Identify which cell holds the provided text, then report its [x, y] central coordinate. 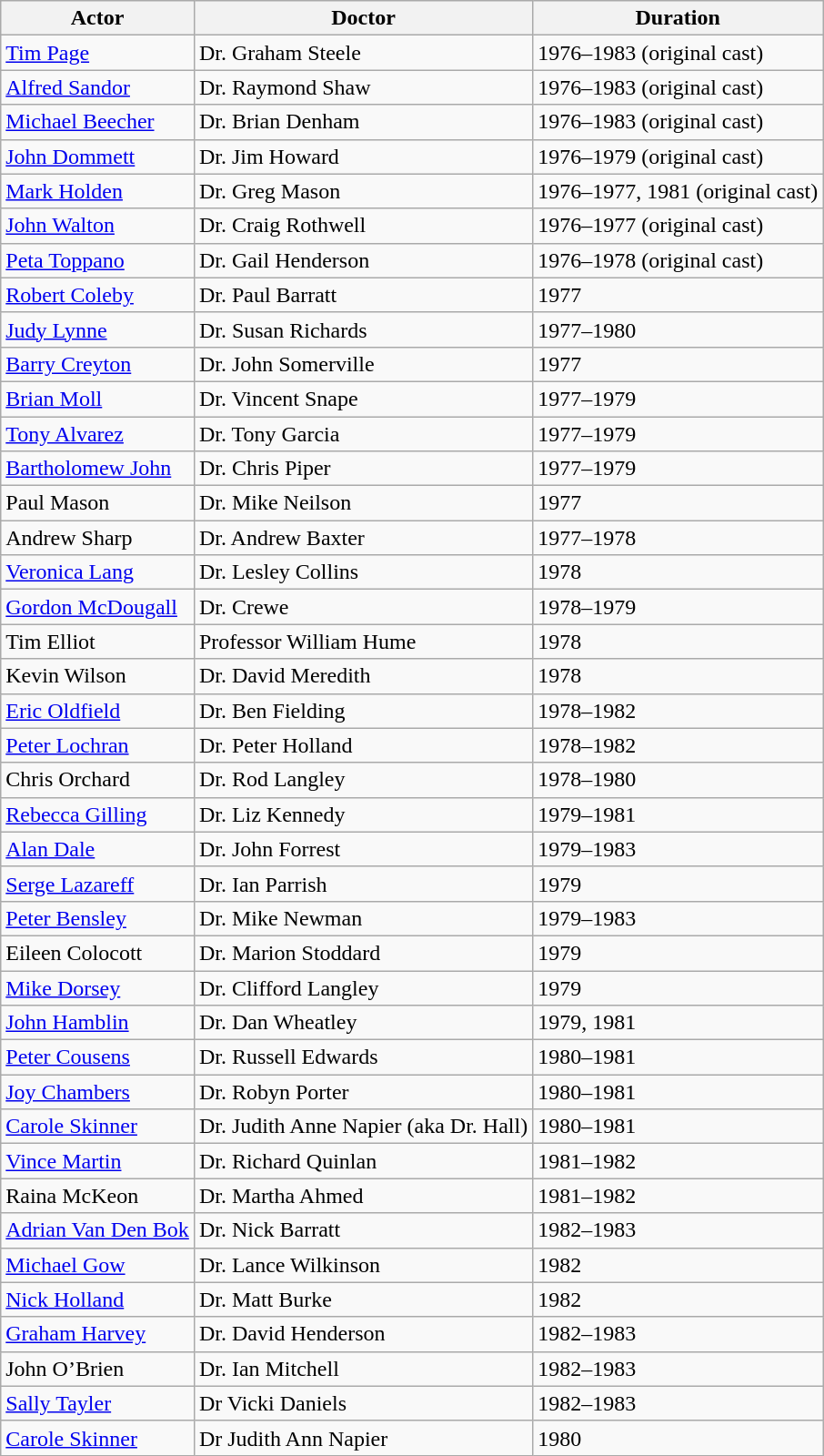
John Dommett [98, 157]
Dr. Gail Henderson [363, 260]
Gordon McDougall [98, 607]
Dr. Paul Barratt [363, 295]
Dr. David Henderson [363, 1334]
Dr. Andrew Baxter [363, 538]
1977–1980 [678, 329]
Peter Bensley [98, 918]
Dr. Greg Mason [363, 191]
Kevin Wilson [98, 676]
Tim Page [98, 53]
Andrew Sharp [98, 538]
Nick Holland [98, 1299]
Brian Moll [98, 399]
Dr. Ian Mitchell [363, 1369]
Dr. Peter Holland [363, 745]
Judy Lynne [98, 329]
Robert Coleby [98, 295]
Eileen Colocott [98, 953]
Barry Creyton [98, 364]
Duration [678, 18]
Dr. Russell Edwards [363, 1057]
Dr. Lance Wilkinson [363, 1265]
Joy Chambers [98, 1092]
1978–1980 [678, 780]
Dr. Dan Wheatley [363, 1023]
Dr. Craig Rothwell [363, 226]
1979–1981 [678, 814]
Alfred Sandor [98, 87]
Alan Dale [98, 849]
1980 [678, 1438]
Dr. Mike Neilson [363, 503]
Tony Alvarez [98, 434]
1976–1977 (original cast) [678, 226]
1977–1978 [678, 538]
Dr. Martha Ahmed [363, 1196]
Dr. Susan Richards [363, 329]
Chris Orchard [98, 780]
Veronica Lang [98, 572]
Dr. Jim Howard [363, 157]
1976–1978 (original cast) [678, 260]
Sally Tayler [98, 1403]
Actor [98, 18]
Dr. Richard Quinlan [363, 1161]
Mike Dorsey [98, 987]
Mark Holden [98, 191]
Dr. Lesley Collins [363, 572]
1978–1979 [678, 607]
1979, 1981 [678, 1023]
Professor William Hume [363, 642]
Dr. David Meredith [363, 676]
Dr Vicki Daniels [363, 1403]
Dr. Ian Parrish [363, 884]
Dr. Liz Kennedy [363, 814]
Eric Oldfield [98, 711]
Serge Lazareff [98, 884]
Peter Cousens [98, 1057]
Bartholomew John [98, 469]
Dr. Raymond Shaw [363, 87]
Doctor [363, 18]
Dr. Matt Burke [363, 1299]
Rebecca Gilling [98, 814]
Dr. Brian Denham [363, 122]
Peta Toppano [98, 260]
Dr. Chris Piper [363, 469]
Dr. Robyn Porter [363, 1092]
Peter Lochran [98, 745]
1976–1977, 1981 (original cast) [678, 191]
Raina McKeon [98, 1196]
Dr. Graham Steele [363, 53]
1976–1979 (original cast) [678, 157]
Dr. Rod Langley [363, 780]
Dr. John Forrest [363, 849]
Dr. Tony Garcia [363, 434]
Adrian Van Den Bok [98, 1230]
Graham Harvey [98, 1334]
Dr. John Somerville [363, 364]
Dr. Mike Newman [363, 918]
John O’Brien [98, 1369]
Michael Beecher [98, 122]
Tim Elliot [98, 642]
John Walton [98, 226]
Dr. Clifford Langley [363, 987]
John Hamblin [98, 1023]
Vince Martin [98, 1161]
Dr. Judith Anne Napier (aka Dr. Hall) [363, 1127]
Dr. Marion Stoddard [363, 953]
Paul Mason [98, 503]
Dr Judith Ann Napier [363, 1438]
Dr. Crewe [363, 607]
Michael Gow [98, 1265]
Dr. Nick Barratt [363, 1230]
Dr. Vincent Snape [363, 399]
Dr. Ben Fielding [363, 711]
